Return [x, y] of the center of cell containing provided text 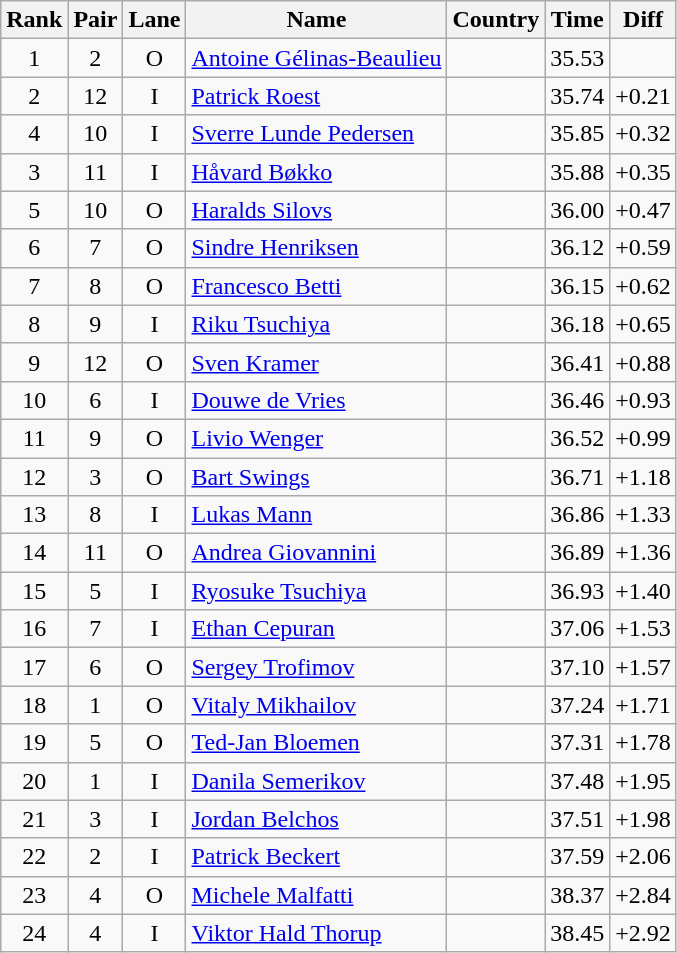
+1.95 [644, 781]
Time [578, 20]
Livio Wenger [316, 438]
18 [34, 705]
+1.71 [644, 705]
Bart Swings [316, 477]
+2.92 [644, 933]
23 [34, 895]
Ted-Jan Bloemen [316, 743]
Lane [154, 20]
37.59 [578, 857]
+0.88 [644, 362]
Sindre Henriksen [316, 248]
Sergey Trofimov [316, 667]
36.93 [578, 591]
36.18 [578, 324]
Riku Tsuchiya [316, 324]
20 [34, 781]
37.31 [578, 743]
37.51 [578, 819]
Diff [644, 20]
Patrick Beckert [316, 857]
+1.98 [644, 819]
22 [34, 857]
Viktor Hald Thorup [316, 933]
Jordan Belchos [316, 819]
+0.93 [644, 400]
+1.78 [644, 743]
13 [34, 515]
36.86 [578, 515]
37.48 [578, 781]
+0.65 [644, 324]
24 [34, 933]
35.88 [578, 172]
+1.36 [644, 553]
+1.18 [644, 477]
+0.59 [644, 248]
38.45 [578, 933]
Haralds Silovs [316, 210]
Danila Semerikov [316, 781]
+0.62 [644, 286]
Lukas Mann [316, 515]
15 [34, 591]
Håvard Bøkko [316, 172]
+0.35 [644, 172]
36.46 [578, 400]
21 [34, 819]
36.00 [578, 210]
36.71 [578, 477]
Ethan Cepuran [316, 629]
16 [34, 629]
+1.40 [644, 591]
36.89 [578, 553]
+2.06 [644, 857]
36.41 [578, 362]
36.15 [578, 286]
Rank [34, 20]
Sverre Lunde Pedersen [316, 134]
Country [496, 20]
+0.47 [644, 210]
Antoine Gélinas-Beaulieu [316, 58]
Douwe de Vries [316, 400]
19 [34, 743]
+1.57 [644, 667]
17 [34, 667]
Francesco Betti [316, 286]
Ryosuke Tsuchiya [316, 591]
+0.21 [644, 96]
Name [316, 20]
+1.53 [644, 629]
Pair [96, 20]
37.06 [578, 629]
+1.33 [644, 515]
Michele Malfatti [316, 895]
37.24 [578, 705]
+0.99 [644, 438]
Vitaly Mikhailov [316, 705]
+2.84 [644, 895]
38.37 [578, 895]
36.52 [578, 438]
35.85 [578, 134]
Patrick Roest [316, 96]
Andrea Giovannini [316, 553]
35.74 [578, 96]
35.53 [578, 58]
+0.32 [644, 134]
14 [34, 553]
36.12 [578, 248]
37.10 [578, 667]
Sven Kramer [316, 362]
